Provide the (x, y) coordinate of the cell's center where the given text is located.  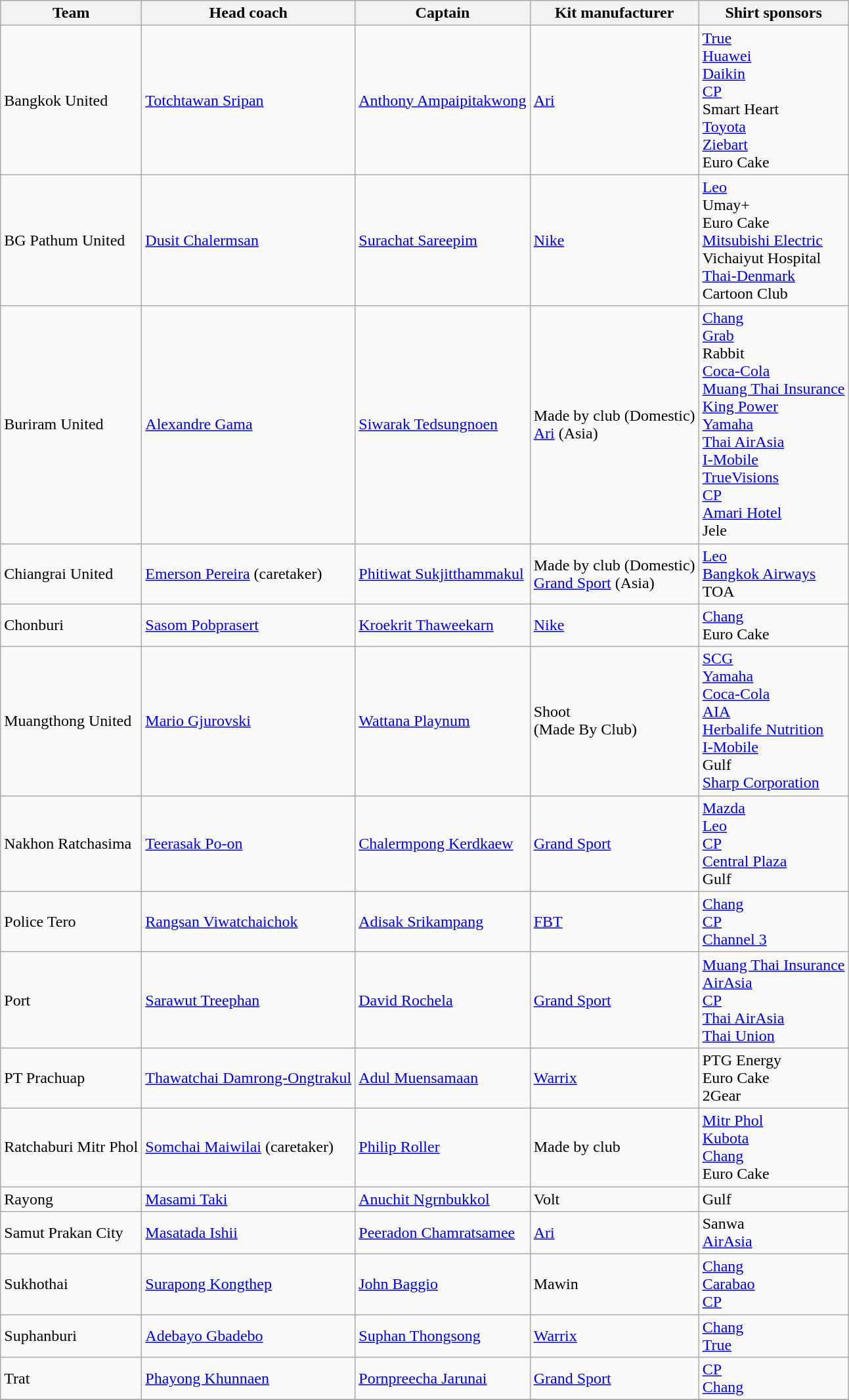
Shirt sponsors (773, 13)
Somchai Maiwilai (caretaker) (248, 1147)
Sarawut Treephan (248, 1000)
Chang CPChannel 3 (773, 922)
Made by club (Domestic) Grand Sport (Asia) (615, 574)
Alexandre Gama (248, 425)
Philip Roller (443, 1147)
LeoBangkok AirwaysTOA (773, 574)
PT Prachuap (71, 1078)
SCGYamahaCoca-ColaAIAHerbalife NutritionI-MobileGulfSharp Corporation (773, 721)
Mario Gjurovski (248, 721)
Buriram United (71, 425)
Surapong Kongthep (248, 1284)
ChangTrue (773, 1336)
ChangCarabaoCP (773, 1284)
Gulf (773, 1199)
Trat (71, 1378)
MazdaLeoCPCentral PlazaGulf (773, 843)
Phitiwat Sukjitthammakul (443, 574)
Shoot(Made By Club) (615, 721)
Mitr PholKubotaChangEuro Cake (773, 1147)
Anuchit Ngrnbukkol (443, 1199)
Emerson Pereira (caretaker) (248, 574)
Adisak Srikampang (443, 922)
FBT (615, 922)
Mawin (615, 1284)
Muang Thai InsuranceAirAsiaCP Thai AirAsiaThai Union (773, 1000)
Port (71, 1000)
Suphan Thongsong (443, 1336)
John Baggio (443, 1284)
Wattana Playnum (443, 721)
Peeradon Chamratsamee (443, 1233)
Chonburi (71, 625)
Captain (443, 13)
Sasom Pobprasert (248, 625)
Thawatchai Damrong-Ongtrakul (248, 1078)
Pornpreecha Jarunai (443, 1378)
Rangsan Viwatchaichok (248, 922)
Ratchaburi Mitr Phol (71, 1147)
Made by club (Domestic) Ari (Asia) (615, 425)
ChangEuro Cake (773, 625)
Surachat Sareepim (443, 240)
Police Tero (71, 922)
Dusit Chalermsan (248, 240)
Kit manufacturer (615, 13)
Masatada Ishii (248, 1233)
Phayong Khunnaen (248, 1378)
Head coach (248, 13)
David Rochela (443, 1000)
Muangthong United (71, 721)
CPChang (773, 1378)
Teerasak Po-on (248, 843)
TrueHuaweiDaikinCPSmart HeartToyotaZiebartEuro Cake (773, 100)
LeoUmay+Euro CakeMitsubishi ElectricVichaiyut HospitalThai-DenmarkCartoon Club (773, 240)
Bangkok United (71, 100)
Siwarak Tedsungnoen (443, 425)
Made by club (615, 1147)
Suphanburi (71, 1336)
Kroekrit Thaweekarn (443, 625)
BG Pathum United (71, 240)
Rayong (71, 1199)
Chalermpong Kerdkaew (443, 843)
Nakhon Ratchasima (71, 843)
Samut Prakan City (71, 1233)
Masami Taki (248, 1199)
Anthony Ampaipitakwong (443, 100)
ChangGrabRabbitCoca-ColaMuang Thai InsuranceKing PowerYamahaThai AirAsiaI-MobileTrueVisionsCPAmari HotelJele (773, 425)
Chiangrai United (71, 574)
SanwaAirAsia (773, 1233)
Adul Muensamaan (443, 1078)
Volt (615, 1199)
PTG EnergyEuro Cake2Gear (773, 1078)
Sukhothai (71, 1284)
Team (71, 13)
Adebayo Gbadebo (248, 1336)
Totchtawan Sripan (248, 100)
